Capture the cell that displays the provided text and extract its [X, Y] central coordinate. 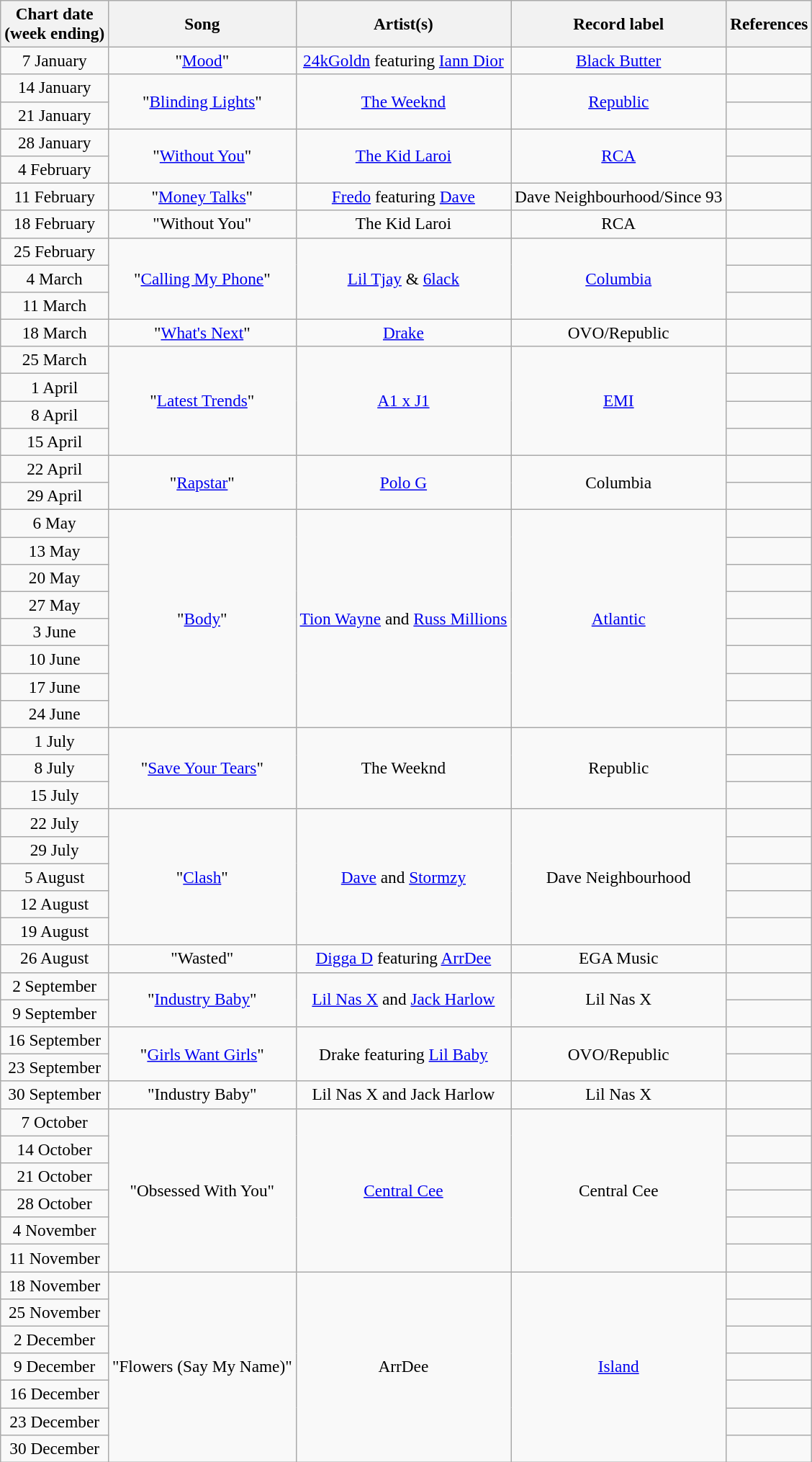
2 September [55, 986]
26 August [55, 959]
16 September [55, 1040]
Dave and Stormzy [403, 877]
1 April [55, 387]
"What's Next" [203, 333]
"Calling My Phone" [203, 278]
5 August [55, 876]
Dave Neighbourhood/Since 93 [619, 197]
"Blinding Lights" [203, 102]
18 March [55, 333]
25 February [55, 251]
12 August [55, 904]
16 December [55, 1394]
"Obsessed With You" [203, 1190]
4 February [55, 169]
9 December [55, 1367]
Lil Tjay & 6lack [403, 278]
21 October [55, 1176]
17 June [55, 686]
9 September [55, 1013]
References [769, 23]
30 December [55, 1448]
29 July [55, 850]
25 November [55, 1312]
21 January [55, 115]
Artist(s) [403, 23]
Black Butter [619, 60]
Atlantic [619, 618]
Song [203, 23]
15 April [55, 441]
Dave Neighbourhood [619, 877]
24kGoldn featuring Iann Dior [403, 60]
Chart date(week ending) [55, 23]
18 February [55, 224]
11 November [55, 1257]
14 October [55, 1149]
4 March [55, 278]
22 April [55, 469]
"Money Talks" [203, 197]
Record label [619, 23]
"Save Your Tears" [203, 768]
20 May [55, 578]
"Mood" [203, 60]
Drake [403, 333]
27 May [55, 605]
"Clash" [203, 877]
23 September [55, 1067]
"Rapstar" [203, 483]
30 September [55, 1095]
11 March [55, 305]
10 June [55, 659]
"Wasted" [203, 959]
6 May [55, 523]
EGA Music [619, 959]
15 July [55, 795]
3 June [55, 632]
Digga D featuring ArrDee [403, 959]
ArrDee [403, 1366]
A1 x J1 [403, 400]
"Girls Want Girls" [203, 1054]
2 December [55, 1340]
"Latest Trends" [203, 400]
7 January [55, 60]
11 February [55, 197]
24 June [55, 714]
28 October [55, 1203]
"Body" [203, 618]
28 January [55, 142]
EMI [619, 400]
23 December [55, 1421]
8 July [55, 768]
14 January [55, 88]
19 August [55, 931]
7 October [55, 1122]
4 November [55, 1231]
Drake featuring Lil Baby [403, 1054]
29 April [55, 496]
25 March [55, 360]
13 May [55, 550]
8 April [55, 414]
18 November [55, 1285]
Island [619, 1366]
"Flowers (Say My Name)" [203, 1366]
1 July [55, 741]
22 July [55, 822]
Fredo featuring Dave [403, 197]
Polo G [403, 483]
Tion Wayne and Russ Millions [403, 618]
